Pinpoint the cell where the given text exists, returning its [x, y] midpoint coordinate. 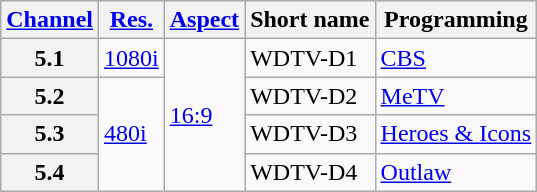
WDTV-D4 [310, 172]
1080i [132, 58]
16:9 [204, 115]
Aspect [204, 20]
5.4 [50, 172]
WDTV-D2 [310, 96]
Channel [50, 20]
Outlaw [456, 172]
Res. [132, 20]
480i [132, 134]
MeTV [456, 96]
Programming [456, 20]
Short name [310, 20]
Heroes & Icons [456, 134]
5.1 [50, 58]
CBS [456, 58]
5.3 [50, 134]
WDTV-D1 [310, 58]
5.2 [50, 96]
WDTV-D3 [310, 134]
